Capture the cell that displays the provided text and extract its [X, Y] central coordinate. 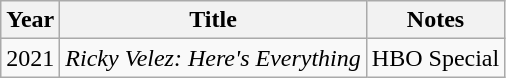
Title [214, 20]
HBO Special [435, 58]
Notes [435, 20]
Ricky Velez: Here's Everything [214, 58]
2021 [30, 58]
Year [30, 20]
